Return the [x, y] coordinate for the center point of the cell that contains the specified text.  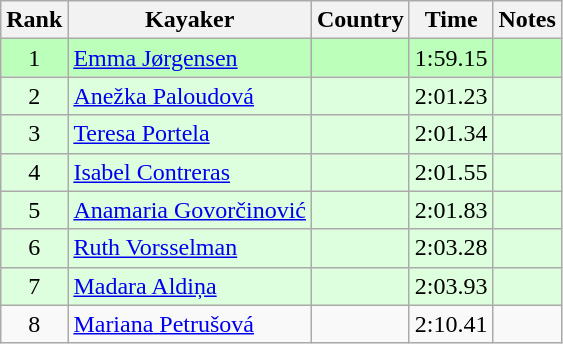
Teresa Portela [190, 134]
Madara Aldiņa [190, 286]
Anamaria Govorčinović [190, 210]
Anežka Paloudová [190, 96]
7 [34, 286]
2:01.55 [451, 172]
Rank [34, 20]
2:01.83 [451, 210]
Emma Jørgensen [190, 58]
6 [34, 248]
1:59.15 [451, 58]
2:01.23 [451, 96]
2:03.93 [451, 286]
4 [34, 172]
Kayaker [190, 20]
Notes [527, 20]
3 [34, 134]
Time [451, 20]
Mariana Petrušová [190, 324]
5 [34, 210]
2:03.28 [451, 248]
Isabel Contreras [190, 172]
Ruth Vorsselman [190, 248]
2:10.41 [451, 324]
8 [34, 324]
2:01.34 [451, 134]
1 [34, 58]
Country [361, 20]
2 [34, 96]
